Scan for the cell matching the given text and deliver its (X, Y) coordinate at center. 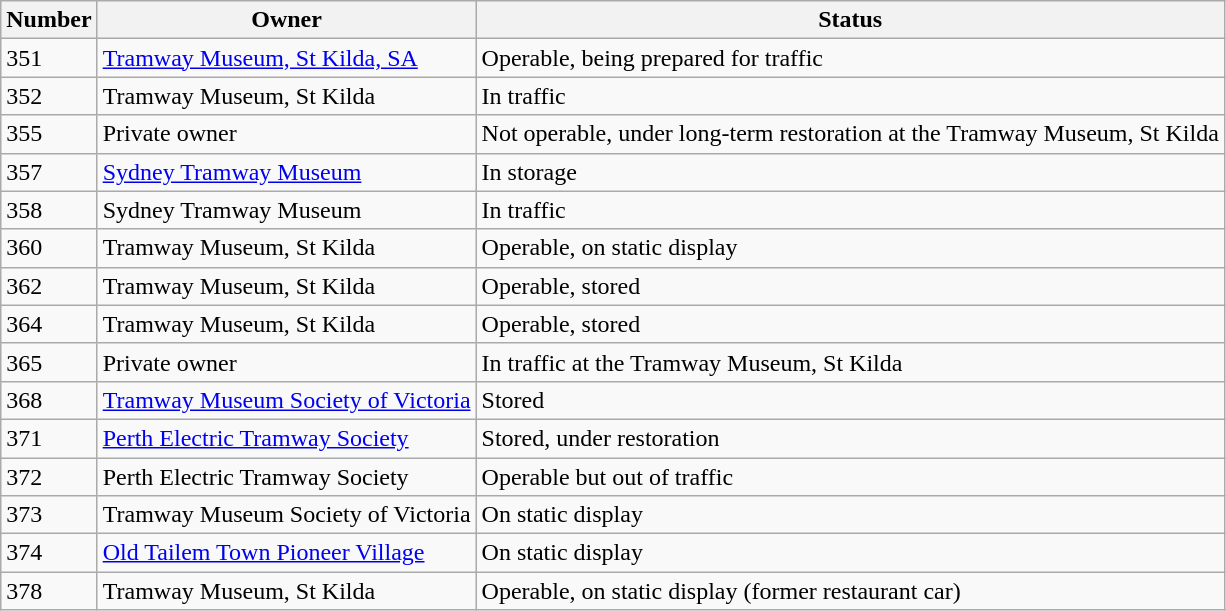
373 (49, 515)
Owner (286, 20)
Operable, being prepared for traffic (850, 58)
362 (49, 286)
364 (49, 324)
Operable, on static display (850, 248)
Stored, under restoration (850, 438)
Tramway Museum, St Kilda, SA (286, 58)
374 (49, 553)
358 (49, 210)
351 (49, 58)
368 (49, 400)
352 (49, 96)
Number (49, 20)
Old Tailem Town Pioneer Village (286, 553)
371 (49, 438)
In traffic at the Tramway Museum, St Kilda (850, 362)
Status (850, 20)
378 (49, 591)
Not operable, under long-term restoration at the Tramway Museum, St Kilda (850, 134)
372 (49, 477)
Operable, on static display (former restaurant car) (850, 591)
Operable but out of traffic (850, 477)
357 (49, 172)
Stored (850, 400)
In storage (850, 172)
360 (49, 248)
365 (49, 362)
355 (49, 134)
